Provide the [X, Y] coordinate of the cell's center where the given text is located.  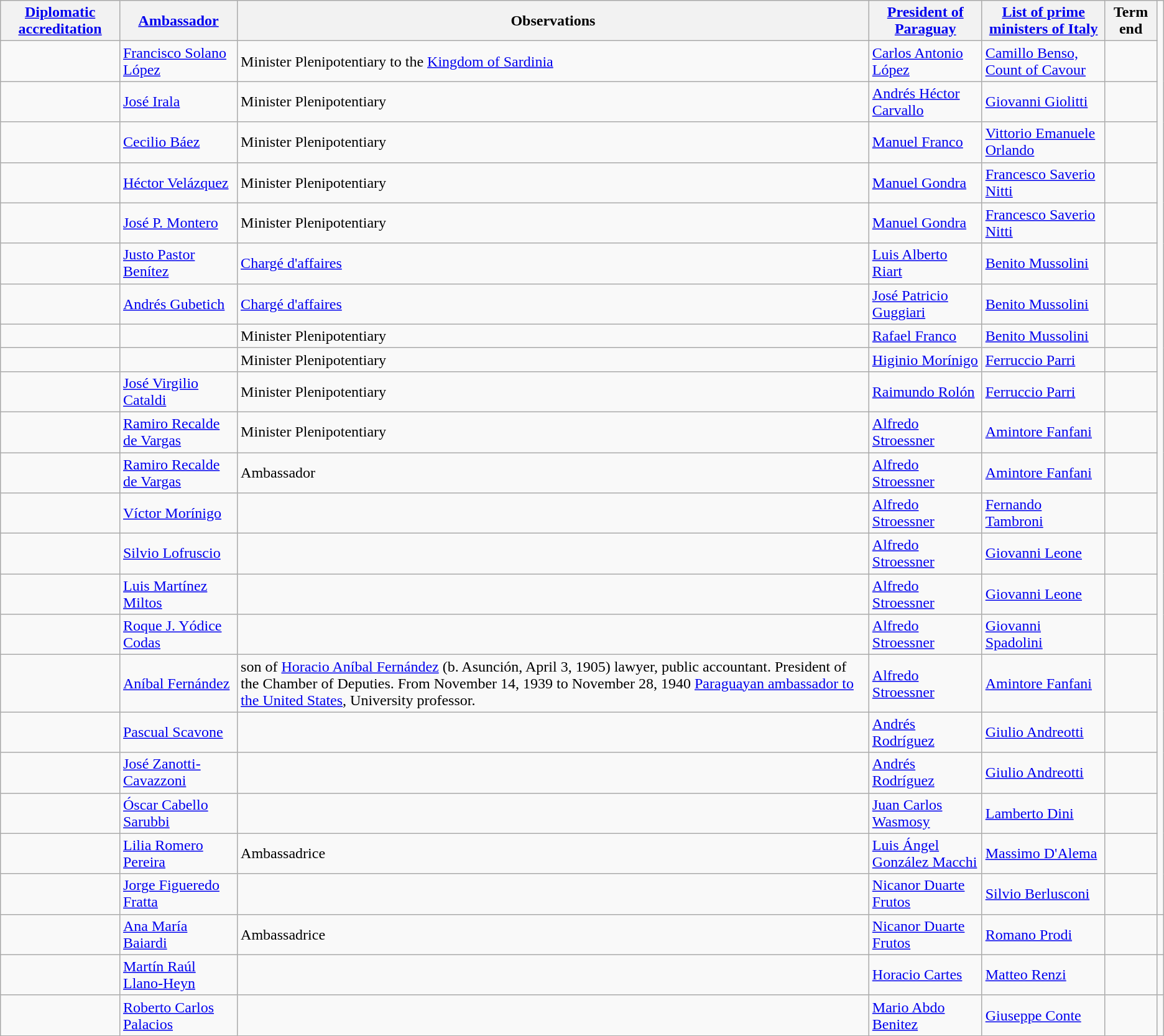
President of Paraguay [925, 21]
Roberto Carlos Palacios [178, 1015]
Pascual Scavone [178, 733]
Term end [1130, 21]
Andrés Gubetich [178, 303]
Héctor Velázquez [178, 183]
Ana María Baiardi [178, 934]
Diplomatic accreditation [60, 21]
Higinio Morínigo [925, 359]
Giuseppe Conte [1043, 1015]
Cecilio Báez [178, 142]
Minister Plenipotentiary to the Kingdom of Sardinia [553, 61]
Matteo Renzi [1043, 975]
Manuel Franco [925, 142]
Giovanni Giolitti [1043, 102]
José Zanotti-Cavazzoni [178, 772]
Luis Alberto Riart [925, 264]
Carlos Antonio López [925, 61]
Justo Pastor Benítez [178, 264]
Aníbal Fernández [178, 683]
Martín Raúl Llano-Heyn [178, 975]
Raimundo Rolón [925, 392]
Francisco Solano López [178, 61]
José P. Montero [178, 223]
Lamberto Dini [1043, 813]
Horacio Cartes [925, 975]
José Patricio Guggiari [925, 303]
Luis Martínez Miltos [178, 594]
Rafael Franco [925, 336]
Mario Abdo Benitez [925, 1015]
Roque J. Yódice Codas [178, 634]
Giovanni Spadolini [1043, 634]
Jorge Figueredo Fratta [178, 894]
List of prime ministers of Italy [1043, 21]
Silvio Berlusconi [1043, 894]
Óscar Cabello Sarubbi [178, 813]
Víctor Morínigo [178, 514]
Observations [553, 21]
Vittorio Emanuele Orlando [1043, 142]
Fernando Tambroni [1043, 514]
Lilia Romero Pereira [178, 853]
José Irala [178, 102]
Camillo Benso, Count of Cavour [1043, 61]
Massimo D'Alema [1043, 853]
Luis Ángel González Macchi [925, 853]
Silvio Lofruscio [178, 553]
José Virgilio Cataldi [178, 392]
Romano Prodi [1043, 934]
Juan Carlos Wasmosy [925, 813]
Andrés Héctor Carvallo [925, 102]
